Output the [X, Y] coordinate of the center of the cell containing the given text.  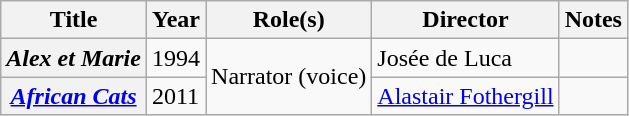
Director [466, 20]
Alastair Fothergill [466, 96]
Narrator (voice) [289, 77]
Year [176, 20]
Role(s) [289, 20]
African Cats [74, 96]
1994 [176, 58]
Josée de Luca [466, 58]
Alex et Marie [74, 58]
Notes [593, 20]
2011 [176, 96]
Title [74, 20]
